Provide the (x, y) coordinate of the cell's center where the given text is located.  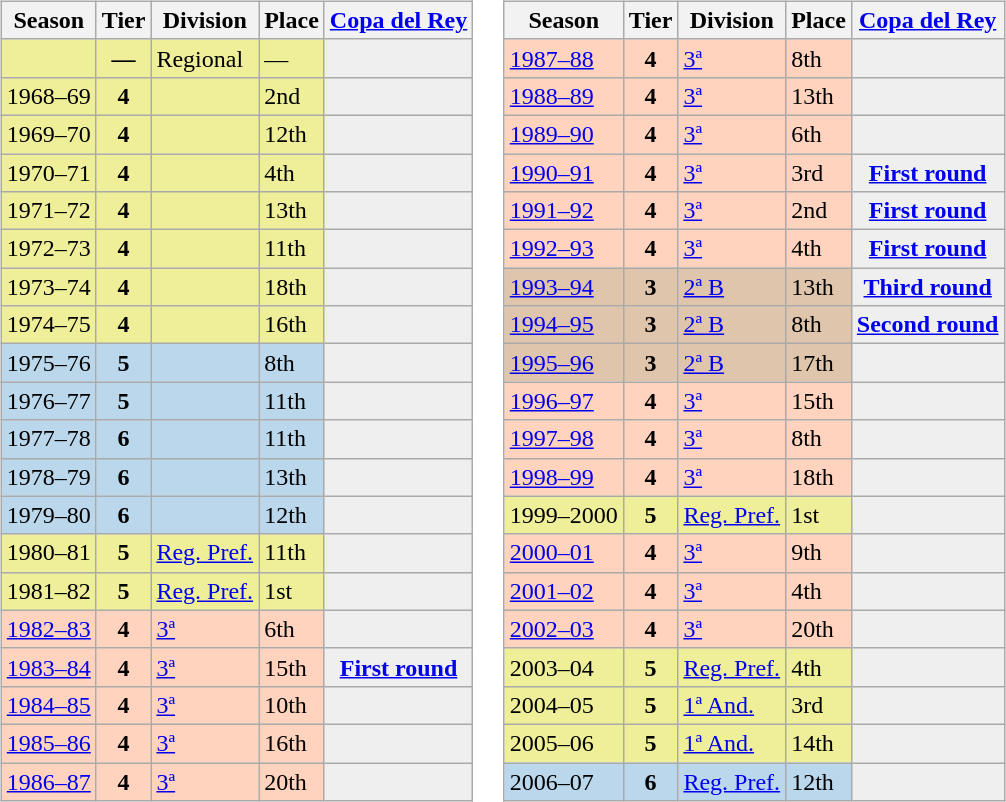
1983–84 (48, 667)
1971–72 (48, 211)
1981–82 (48, 591)
1989–90 (564, 134)
1991–92 (564, 211)
1994–95 (564, 325)
Third round (928, 287)
1968–69 (48, 96)
1990–91 (564, 173)
1986–87 (48, 781)
1970–71 (48, 173)
2003–04 (564, 667)
1988–89 (564, 96)
1976–77 (48, 401)
14th (819, 743)
1996–97 (564, 401)
1995–96 (564, 363)
1997–98 (564, 439)
1999–2000 (564, 515)
1973–74 (48, 287)
2002–03 (564, 629)
2001–02 (564, 591)
1974–75 (48, 325)
1978–79 (48, 477)
1992–93 (564, 249)
1998–99 (564, 477)
17th (819, 363)
1977–78 (48, 439)
1982–83 (48, 629)
Regional (205, 58)
2006–07 (564, 781)
1979–80 (48, 515)
1969–70 (48, 134)
1984–85 (48, 705)
9th (819, 553)
1987–88 (564, 58)
2004–05 (564, 705)
2005–06 (564, 743)
1972–73 (48, 249)
Second round (928, 325)
1985–86 (48, 743)
10th (292, 705)
1993–94 (564, 287)
2000–01 (564, 553)
1980–81 (48, 553)
1975–76 (48, 363)
